Scan for the cell matching the given text and deliver its (X, Y) coordinate at center. 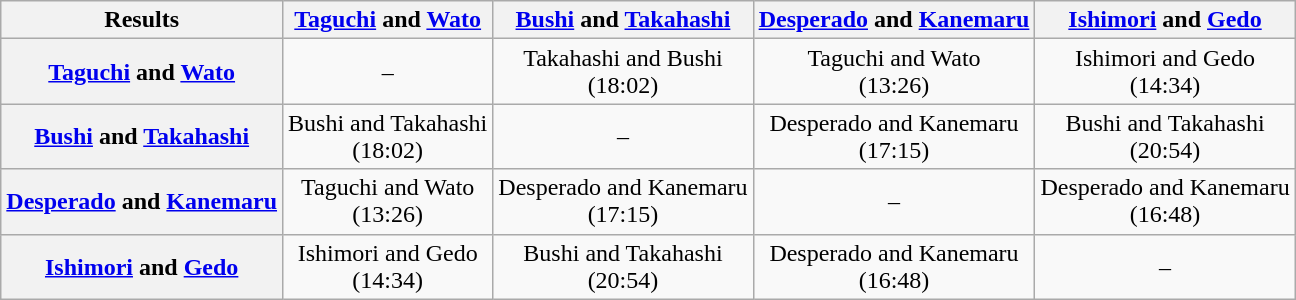
Results (142, 20)
Bushi and Takahashi(18:02) (388, 136)
Takahashi and Bushi(18:02) (623, 72)
